Detect which cell encompasses the target text, then output its (X, Y) center coordinate. 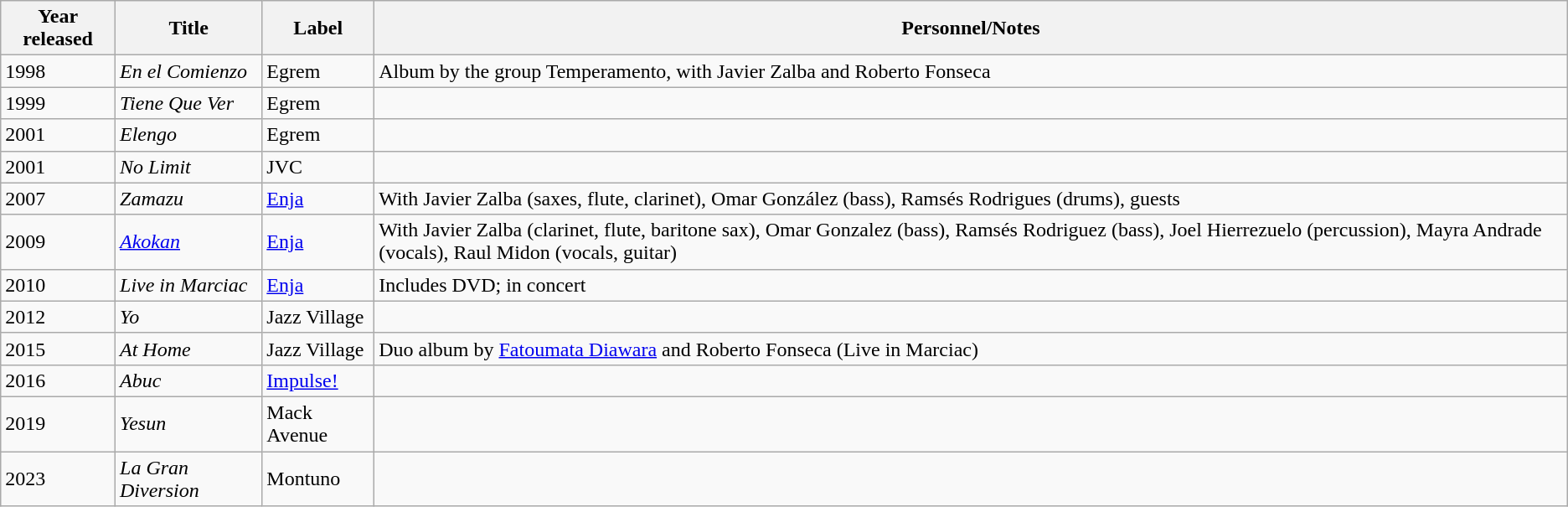
En el Comienzo (189, 71)
Abuc (189, 380)
At Home (189, 349)
Elengo (189, 135)
Mack Avenue (318, 424)
Includes DVD; in concert (972, 285)
La Gran Diversion (189, 478)
JVC (318, 167)
1998 (59, 71)
2015 (59, 349)
Zamazu (189, 199)
1999 (59, 103)
2009 (59, 241)
Yo (189, 317)
2007 (59, 199)
Akokan (189, 241)
2010 (59, 285)
Album by the group Temperamento, with Javier Zalba and Roberto Fonseca (972, 71)
Title (189, 28)
With Javier Zalba (saxes, flute, clarinet), Omar González (bass), Ramsés Rodrigues (drums), guests (972, 199)
No Limit (189, 167)
Yesun (189, 424)
Label (318, 28)
Live in Marciac (189, 285)
Impulse! (318, 380)
Personnel/Notes (972, 28)
Tiene Que Ver (189, 103)
2019 (59, 424)
2023 (59, 478)
Year released (59, 28)
2016 (59, 380)
Duo album by Fatoumata Diawara and Roberto Fonseca (Live in Marciac) (972, 349)
Montuno (318, 478)
2012 (59, 317)
